Return the (x, y) coordinate for the center point of the cell that contains the specified text.  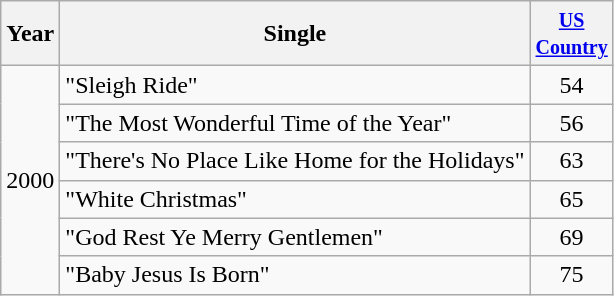
"There's No Place Like Home for the Holidays" (295, 161)
56 (572, 123)
75 (572, 275)
"Baby Jesus Is Born" (295, 275)
63 (572, 161)
"God Rest Ye Merry Gentlemen" (295, 237)
"The Most Wonderful Time of the Year" (295, 123)
54 (572, 85)
2000 (30, 180)
Single (295, 34)
US Country (572, 34)
"White Christmas" (295, 199)
Year (30, 34)
69 (572, 237)
"Sleigh Ride" (295, 85)
65 (572, 199)
